Extract the (X, Y) coordinate from the center of the cell holding the provided text.  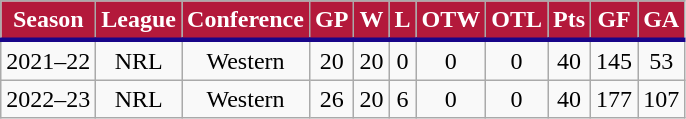
Season (48, 21)
League (139, 21)
GP (331, 21)
26 (331, 99)
GF (614, 21)
Pts (570, 21)
53 (662, 60)
OTW (451, 21)
L (402, 21)
GA (662, 21)
2021–22 (48, 60)
107 (662, 99)
6 (402, 99)
145 (614, 60)
2022–23 (48, 99)
OTL (517, 21)
W (372, 21)
Conference (246, 21)
177 (614, 99)
